Find where the given text appears and provide that cell's center as (X, Y) coordinate. 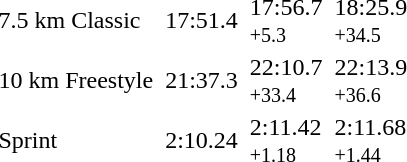
21:37.3 (202, 80)
22:10.7+33.4 (286, 80)
